Search for the cell housing the specified text and yield its [x, y] center coordinate. 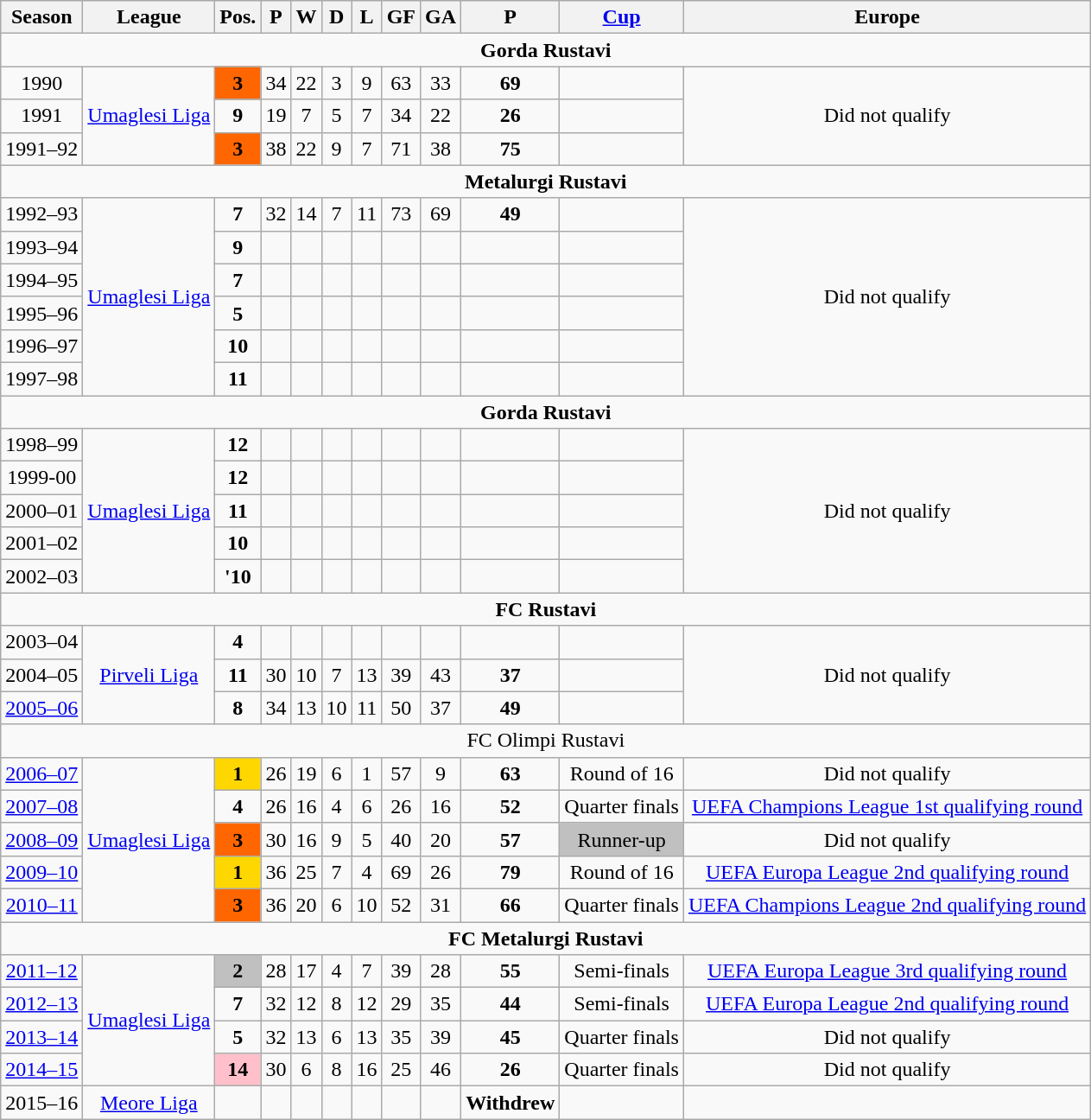
44 [511, 1004]
1991 [41, 116]
UEFA Europa League 3rd qualifying round [886, 971]
33 [441, 83]
League [149, 17]
Runner-up [622, 839]
2011–12 [41, 971]
73 [401, 214]
Pirveli Liga [149, 675]
1995–96 [41, 313]
Season [41, 17]
2004–05 [41, 675]
2007–08 [41, 806]
2001–02 [41, 544]
D [337, 17]
1990 [41, 83]
UEFA Champions League 2nd qualifying round [886, 905]
17 [306, 971]
50 [401, 708]
2008–09 [41, 839]
2 [238, 971]
1999-00 [41, 478]
2015–16 [41, 1103]
55 [511, 971]
W [306, 17]
40 [401, 839]
FC Olimpi Rustavi [546, 741]
'10 [238, 576]
Pos. [238, 17]
75 [511, 149]
79 [511, 872]
66 [511, 905]
2005–06 [41, 708]
1991–92 [41, 149]
Withdrew [511, 1103]
GF [401, 17]
2014–15 [41, 1070]
1998–99 [41, 445]
Cup [622, 17]
2006–07 [41, 773]
43 [441, 675]
FC Metalurgi Rustavi [546, 938]
1996–97 [41, 346]
UEFA Champions League 1st qualifying round [886, 806]
29 [401, 1004]
45 [511, 1037]
1992–93 [41, 214]
2012–13 [41, 1004]
2000–01 [41, 511]
1997–98 [41, 379]
71 [401, 149]
Europe [886, 17]
L [366, 17]
FC Rustavi [546, 609]
2010–11 [41, 905]
2002–03 [41, 576]
1993–94 [41, 247]
46 [441, 1070]
2013–14 [41, 1037]
2009–10 [41, 872]
31 [441, 905]
2003–04 [41, 642]
1994–95 [41, 280]
GA [441, 17]
Metalurgi Rustavi [546, 181]
Meore Liga [149, 1103]
